Find where the given text appears and provide that cell's center as [x, y] coordinate. 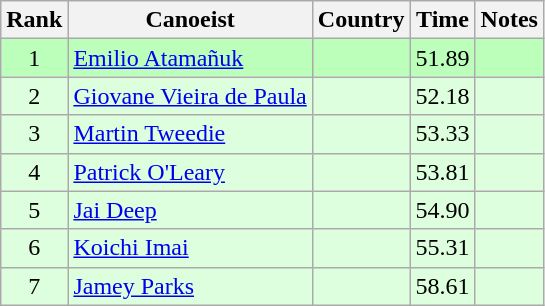
Koichi Imai [190, 248]
4 [34, 172]
6 [34, 248]
Emilio Atamañuk [190, 58]
Country [361, 20]
Rank [34, 20]
Canoeist [190, 20]
5 [34, 210]
Notes [509, 20]
52.18 [442, 96]
Martin Tweedie [190, 134]
3 [34, 134]
Jai Deep [190, 210]
53.81 [442, 172]
53.33 [442, 134]
54.90 [442, 210]
Jamey Parks [190, 286]
51.89 [442, 58]
55.31 [442, 248]
7 [34, 286]
Patrick O'Leary [190, 172]
Giovane Vieira de Paula [190, 96]
1 [34, 58]
Time [442, 20]
2 [34, 96]
58.61 [442, 286]
